Capture the cell that displays the provided text and extract its [X, Y] central coordinate. 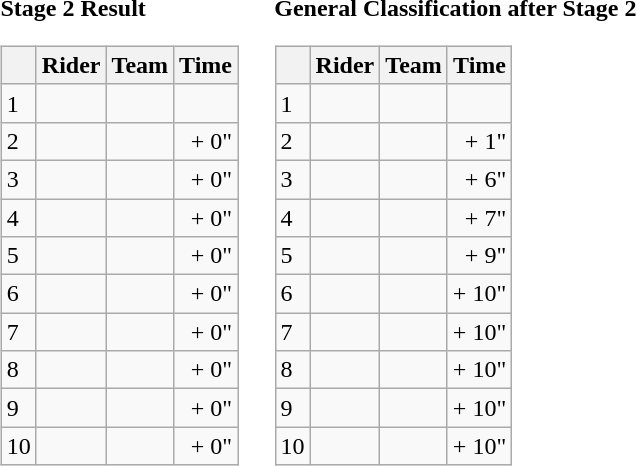
+ 1" [479, 141]
+ 7" [479, 217]
+ 9" [479, 256]
+ 6" [479, 179]
